Output the [X, Y] coordinate of the center of the cell containing the given text.  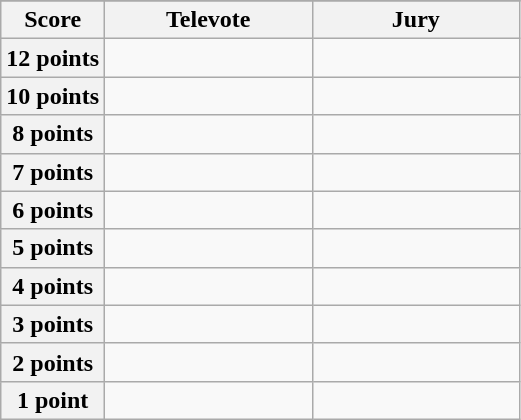
4 points [53, 286]
Score [53, 20]
1 point [53, 400]
6 points [53, 210]
Televote [209, 20]
2 points [53, 362]
7 points [53, 172]
12 points [53, 58]
3 points [53, 324]
8 points [53, 134]
10 points [53, 96]
Jury [416, 20]
5 points [53, 248]
